Determine the (X, Y) coordinate at the center of the cell enclosing the given text.  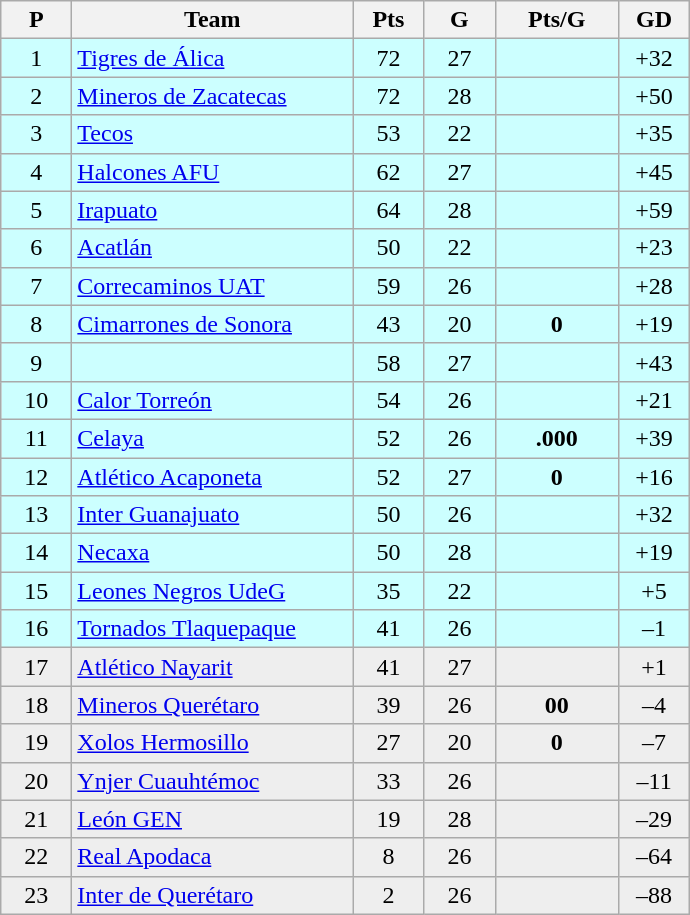
–7 (654, 743)
Mineros de Zacatecas (212, 96)
+5 (654, 591)
.000 (557, 438)
10 (36, 400)
P (36, 20)
11 (36, 438)
GD (654, 20)
Team (212, 20)
Acatlán (212, 248)
58 (388, 362)
+45 (654, 172)
18 (36, 705)
39 (388, 705)
15 (36, 591)
+43 (654, 362)
Necaxa (212, 553)
7 (36, 286)
5 (36, 210)
1 (36, 58)
+21 (654, 400)
00 (557, 705)
16 (36, 629)
Calor Torreón (212, 400)
43 (388, 324)
–11 (654, 781)
13 (36, 515)
54 (388, 400)
–88 (654, 895)
–1 (654, 629)
Xolos Hermosillo (212, 743)
4 (36, 172)
Pts/G (557, 20)
3 (36, 134)
Inter de Querétaro (212, 895)
35 (388, 591)
62 (388, 172)
23 (36, 895)
Tornados Tlaquepaque (212, 629)
–64 (654, 857)
G (460, 20)
Cimarrones de Sonora (212, 324)
Ynjer Cuauhtémoc (212, 781)
Halcones AFU (212, 172)
59 (388, 286)
+50 (654, 96)
+35 (654, 134)
Correcaminos UAT (212, 286)
64 (388, 210)
+28 (654, 286)
14 (36, 553)
Tigres de Álica (212, 58)
–4 (654, 705)
Pts (388, 20)
+59 (654, 210)
53 (388, 134)
17 (36, 667)
33 (388, 781)
Inter Guanajuato (212, 515)
Irapuato (212, 210)
+16 (654, 477)
6 (36, 248)
12 (36, 477)
+1 (654, 667)
+23 (654, 248)
Atlético Acaponeta (212, 477)
León GEN (212, 819)
+39 (654, 438)
9 (36, 362)
Atlético Nayarit (212, 667)
–29 (654, 819)
Real Apodaca (212, 857)
21 (36, 819)
Mineros Querétaro (212, 705)
Celaya (212, 438)
Tecos (212, 134)
Leones Negros UdeG (212, 591)
